Extract the [X, Y] coordinate from the center of the cell holding the provided text.  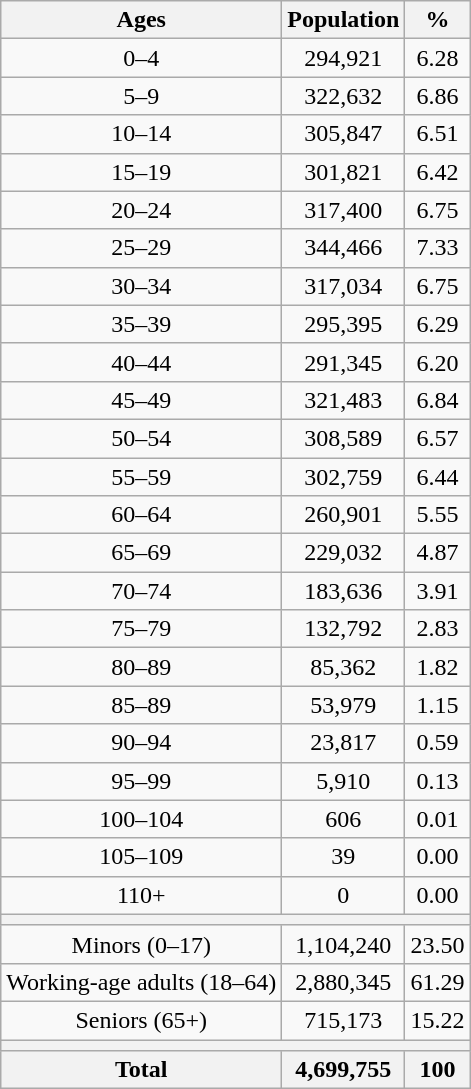
7.33 [438, 248]
Ages [142, 20]
39 [344, 857]
95–99 [142, 781]
302,759 [344, 477]
6.29 [438, 324]
Working-age adults (18–64) [142, 982]
20–24 [142, 210]
5–9 [142, 96]
85–89 [142, 705]
61.29 [438, 982]
25–29 [142, 248]
4,699,755 [344, 1070]
6.42 [438, 172]
30–34 [142, 286]
105–109 [142, 857]
90–94 [142, 743]
0–4 [142, 58]
Seniors (65+) [142, 1020]
3.91 [438, 591]
110+ [142, 895]
Minors (0–17) [142, 944]
15.22 [438, 1020]
6.28 [438, 58]
10–14 [142, 134]
229,032 [344, 553]
55–59 [142, 477]
305,847 [344, 134]
132,792 [344, 629]
6.20 [438, 362]
301,821 [344, 172]
2,880,345 [344, 982]
344,466 [344, 248]
75–79 [142, 629]
Total [142, 1070]
715,173 [344, 1020]
0.13 [438, 781]
1,104,240 [344, 944]
60–64 [142, 515]
295,395 [344, 324]
% [438, 20]
70–74 [142, 591]
0.01 [438, 819]
5,910 [344, 781]
1.15 [438, 705]
65–69 [142, 553]
6.86 [438, 96]
Population [344, 20]
0 [344, 895]
50–54 [142, 438]
317,034 [344, 286]
6.84 [438, 400]
6.51 [438, 134]
5.55 [438, 515]
45–49 [142, 400]
294,921 [344, 58]
2.83 [438, 629]
4.87 [438, 553]
606 [344, 819]
80–89 [142, 667]
6.57 [438, 438]
6.44 [438, 477]
183,636 [344, 591]
322,632 [344, 96]
15–19 [142, 172]
0.59 [438, 743]
35–39 [142, 324]
321,483 [344, 400]
308,589 [344, 438]
100–104 [142, 819]
291,345 [344, 362]
317,400 [344, 210]
100 [438, 1070]
23,817 [344, 743]
1.82 [438, 667]
85,362 [344, 667]
53,979 [344, 705]
260,901 [344, 515]
23.50 [438, 944]
40–44 [142, 362]
